Detect which cell encompasses the target text, then output its [X, Y] center coordinate. 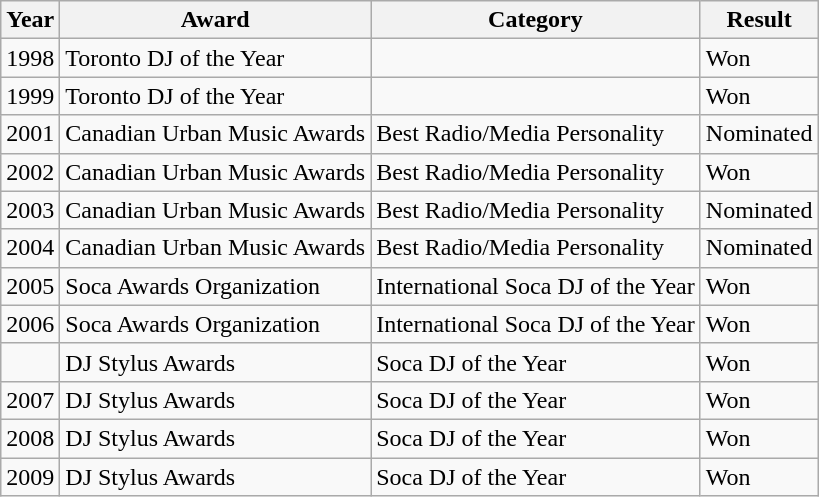
2004 [30, 248]
2006 [30, 324]
1999 [30, 96]
Result [759, 20]
2003 [30, 210]
Award [216, 20]
2009 [30, 477]
2005 [30, 286]
Year [30, 20]
2001 [30, 134]
2007 [30, 400]
Category [536, 20]
1998 [30, 58]
2008 [30, 438]
2002 [30, 172]
